Scan for the cell matching the given text and deliver its (x, y) coordinate at center. 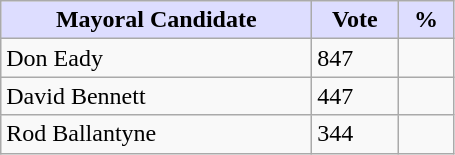
Mayoral Candidate (156, 20)
David Bennett (156, 96)
Rod Ballantyne (156, 134)
344 (355, 134)
Don Eady (156, 58)
447 (355, 96)
Vote (355, 20)
% (426, 20)
847 (355, 58)
